Locate the cell with the specified text and output its (x, y) center coordinate. 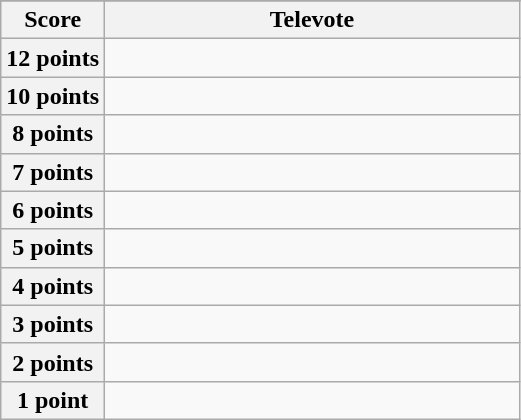
5 points (53, 248)
3 points (53, 324)
Score (53, 20)
2 points (53, 362)
8 points (53, 134)
12 points (53, 58)
1 point (53, 400)
6 points (53, 210)
10 points (53, 96)
7 points (53, 172)
Televote (312, 20)
4 points (53, 286)
